Identify which cell holds the provided text, then report its (X, Y) central coordinate. 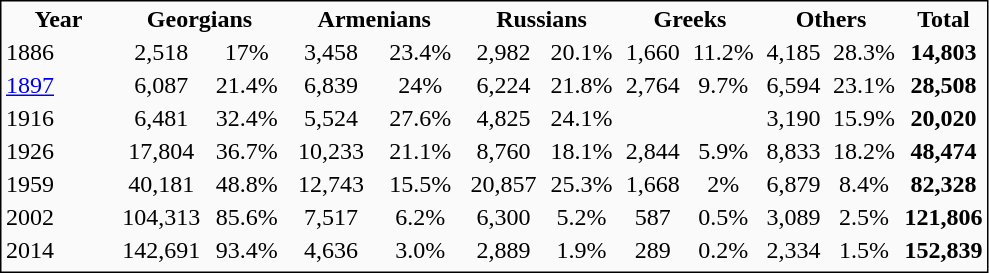
1,660 (653, 53)
1926 (58, 151)
Georgians (200, 19)
3,458 (330, 53)
289 (653, 251)
18.1% (582, 151)
5.2% (582, 217)
1959 (58, 185)
21.8% (582, 85)
0.2% (724, 251)
121,806 (944, 217)
15.9% (864, 119)
8,760 (504, 151)
28.3% (864, 53)
6,087 (162, 85)
12,743 (330, 185)
1.9% (582, 251)
25.3% (582, 185)
17% (246, 53)
17,804 (162, 151)
21.1% (420, 151)
Others (831, 19)
21.4% (246, 85)
93.4% (246, 251)
Russians (542, 19)
10,233 (330, 151)
20.1% (582, 53)
587 (653, 217)
2014 (58, 251)
8.4% (864, 185)
6,879 (794, 185)
15.5% (420, 185)
2.5% (864, 217)
104,313 (162, 217)
48.8% (246, 185)
6,300 (504, 217)
48,474 (944, 151)
1897 (58, 85)
Total (944, 19)
4,636 (330, 251)
2,334 (794, 251)
3.0% (420, 251)
2,764 (653, 85)
36.7% (246, 151)
4,185 (794, 53)
20,020 (944, 119)
40,181 (162, 185)
Armenians (374, 19)
27.6% (420, 119)
2,844 (653, 151)
6,481 (162, 119)
2,518 (162, 53)
1.5% (864, 251)
Year (58, 19)
85.6% (246, 217)
5.9% (724, 151)
152,839 (944, 251)
82,328 (944, 185)
23.4% (420, 53)
3,089 (794, 217)
1886 (58, 53)
7,517 (330, 217)
18.2% (864, 151)
11.2% (724, 53)
142,691 (162, 251)
6,224 (504, 85)
6,839 (330, 85)
2,982 (504, 53)
20,857 (504, 185)
3,190 (794, 119)
28,508 (944, 85)
24% (420, 85)
2002 (58, 217)
4,825 (504, 119)
1916 (58, 119)
1,668 (653, 185)
Greeks (690, 19)
6,594 (794, 85)
2,889 (504, 251)
24.1% (582, 119)
2% (724, 185)
9.7% (724, 85)
14,803 (944, 53)
23.1% (864, 85)
5,524 (330, 119)
0.5% (724, 217)
8,833 (794, 151)
6.2% (420, 217)
32.4% (246, 119)
